From the cell containing the given text, extract its center point as [x, y] coordinate. 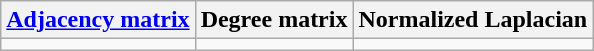
Normalized Laplacian [473, 20]
Adjacency matrix [98, 20]
Degree matrix [274, 20]
